Return the [X, Y] coordinate for the center point of the cell that contains the specified text.  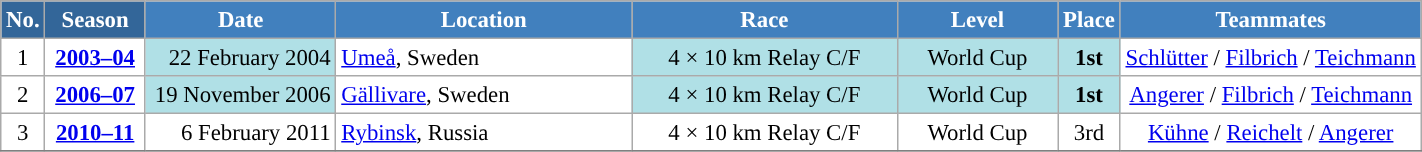
2 [23, 95]
Race [765, 20]
19 November 2006 [240, 95]
3 [23, 133]
2010–11 [95, 133]
22 February 2004 [240, 58]
3rd [1089, 133]
Schlütter / Filbrich / Teichmann [1270, 58]
No. [23, 20]
Umeå, Sweden [484, 58]
Kühne / Reichelt / Angerer [1270, 133]
Location [484, 20]
Date [240, 20]
2006–07 [95, 95]
Level [978, 20]
Gällivare, Sweden [484, 95]
Angerer / Filbrich / Teichmann [1270, 95]
Season [95, 20]
Teammates [1270, 20]
Rybinsk, Russia [484, 133]
1 [23, 58]
6 February 2011 [240, 133]
2003–04 [95, 58]
Place [1089, 20]
